Scan for the cell matching the given text and deliver its (x, y) coordinate at center. 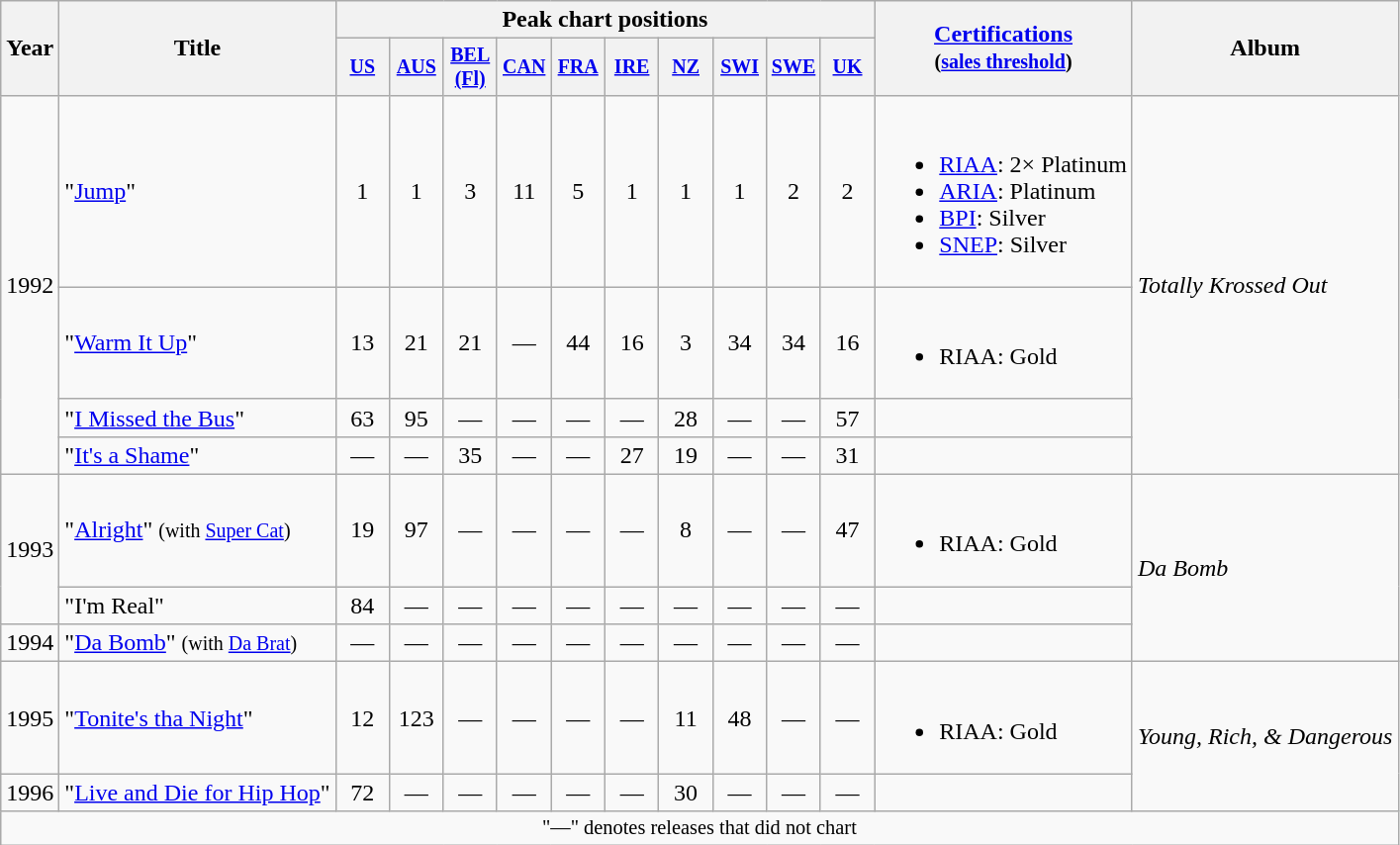
"Tonite's tha Night" (198, 718)
NZ (686, 67)
"Live and Die for Hip Hop" (198, 793)
"I'm Real" (198, 606)
CAN (523, 67)
72 (362, 793)
Peak chart positions (606, 20)
Young, Rich, & Dangerous (1264, 736)
US (362, 67)
"Jump" (198, 191)
"It's a Shame" (198, 455)
SWE (793, 67)
RIAA: 2× PlatinumARIA: PlatinumBPI: SilverSNEP: Silver (1003, 191)
"I Missed the Bus" (198, 418)
Da Bomb (1264, 568)
Totally Krossed Out (1264, 285)
"—" denotes releases that did not chart (700, 828)
AUS (417, 67)
12 (362, 718)
28 (686, 418)
1995 (30, 718)
"Alright" (with Super Cat) (198, 530)
1992 (30, 285)
47 (847, 530)
44 (578, 342)
57 (847, 418)
27 (631, 455)
UK (847, 67)
1993 (30, 550)
5 (578, 191)
IRE (631, 67)
FRA (578, 67)
BEL(Fl) (470, 67)
123 (417, 718)
31 (847, 455)
Title (198, 48)
95 (417, 418)
13 (362, 342)
48 (739, 718)
Album (1264, 48)
"Warm It Up" (198, 342)
84 (362, 606)
Year (30, 48)
SWI (739, 67)
Certifications(sales threshold) (1003, 48)
"Da Bomb" (with Da Brat) (198, 643)
97 (417, 530)
1994 (30, 643)
63 (362, 418)
30 (686, 793)
1996 (30, 793)
35 (470, 455)
8 (686, 530)
